Output the [x, y] coordinate of the center of the cell containing the given text.  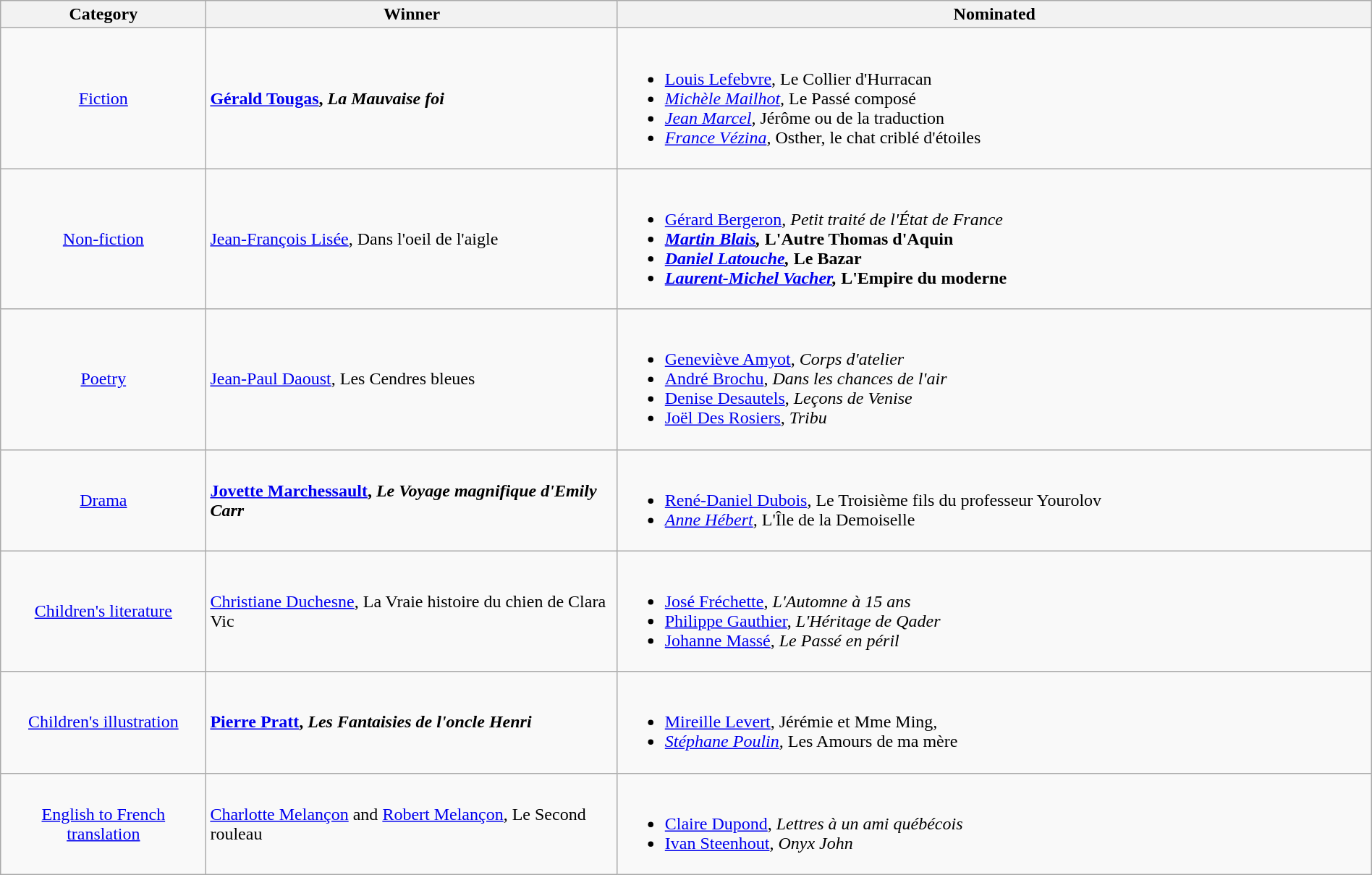
Non-fiction [103, 239]
Children's illustration [103, 722]
Jean-Paul Daoust, Les Cendres bleues [412, 379]
Mireille Levert, Jérémie et Mme Ming,Stéphane Poulin, Les Amours de ma mère [994, 722]
René-Daniel Dubois, Le Troisième fils du professeur YourolovAnne Hébert, L'Île de la Demoiselle [994, 500]
Nominated [994, 14]
Geneviève Amyot, Corps d'atelierAndré Brochu, Dans les chances de l'airDenise Desautels, Leçons de VeniseJoël Des Rosiers, Tribu [994, 379]
Christiane Duchesne, La Vraie histoire du chien de Clara Vic [412, 611]
Poetry [103, 379]
Fiction [103, 98]
Claire Dupond, Lettres à un ami québécoisIvan Steenhout, Onyx John [994, 824]
Jean-François Lisée, Dans l'oeil de l'aigle [412, 239]
Category [103, 14]
Drama [103, 500]
English to French translation [103, 824]
Children's literature [103, 611]
Jovette Marchessault, Le Voyage magnifique d'Emily Carr [412, 500]
Winner [412, 14]
José Fréchette, L'Automne à 15 ansPhilippe Gauthier, L'Héritage de QaderJohanne Massé, Le Passé en péril [994, 611]
Pierre Pratt, Les Fantaisies de l'oncle Henri [412, 722]
Gérald Tougas, La Mauvaise foi [412, 98]
Charlotte Melançon and Robert Melançon, Le Second rouleau [412, 824]
